Determine the [x, y] coordinate at the center of the cell enclosing the given text.  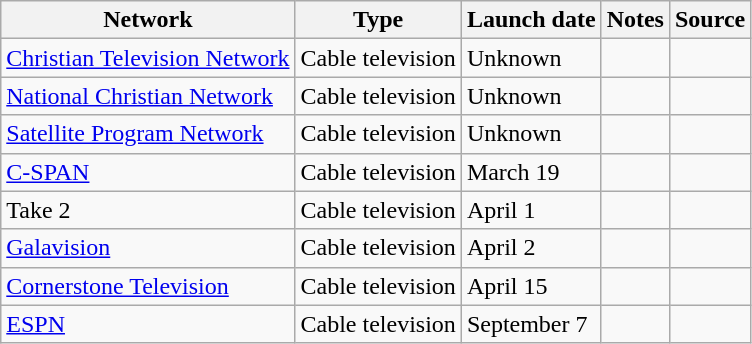
Galavision [148, 248]
C-SPAN [148, 172]
Cornerstone Television [148, 286]
National Christian Network [148, 96]
March 19 [531, 172]
Satellite Program Network [148, 134]
Launch date [531, 20]
Christian Television Network [148, 58]
Take 2 [148, 210]
Notes [635, 20]
Source [710, 20]
April 1 [531, 210]
September 7 [531, 324]
Type [378, 20]
April 2 [531, 248]
ESPN [148, 324]
Network [148, 20]
April 15 [531, 286]
